Identify which cell holds the provided text, then report its (x, y) central coordinate. 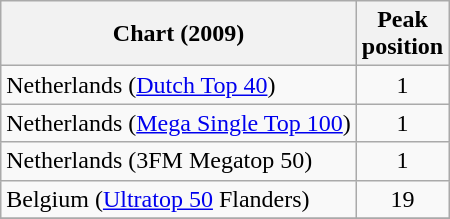
19 (402, 199)
Netherlands (Mega Single Top 100) (179, 123)
Peakposition (402, 34)
Netherlands (Dutch Top 40) (179, 85)
Netherlands (3FM Megatop 50) (179, 161)
Belgium (Ultratop 50 Flanders) (179, 199)
Chart (2009) (179, 34)
